Capture the cell that displays the provided text and extract its (x, y) central coordinate. 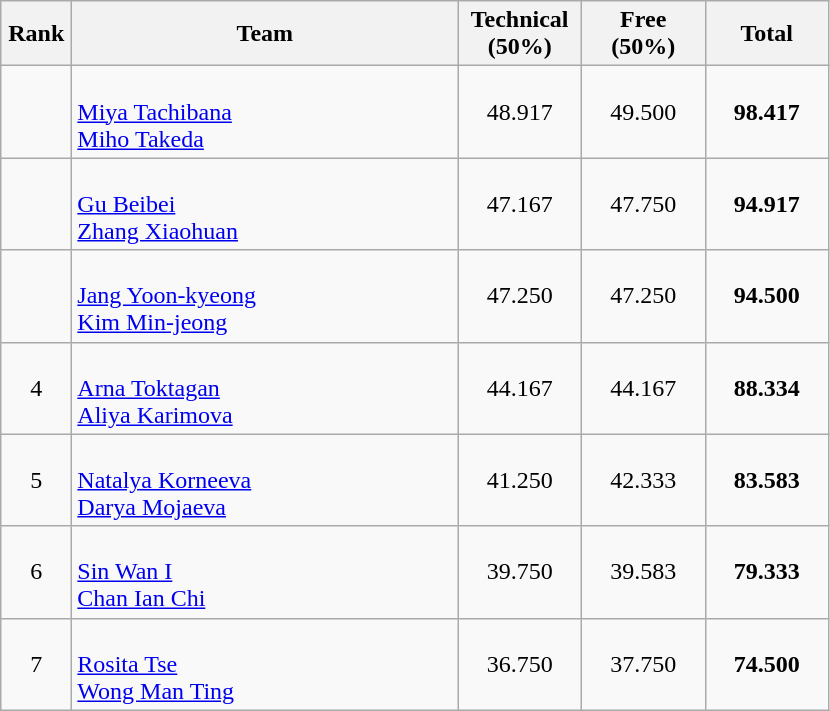
79.333 (767, 572)
36.750 (520, 664)
47.167 (520, 204)
Arna ToktaganAliya Karimova (265, 388)
Rosita TseWong Man Ting (265, 664)
Team (265, 34)
47.750 (643, 204)
39.750 (520, 572)
4 (36, 388)
37.750 (643, 664)
42.333 (643, 480)
94.500 (767, 296)
Sin Wan IChan Ian Chi (265, 572)
Miya TachibanaMiho Takeda (265, 112)
94.917 (767, 204)
Free(50%) (643, 34)
Jang Yoon-kyeongKim Min-jeong (265, 296)
7 (36, 664)
6 (36, 572)
Total (767, 34)
Natalya KorneevaDarya Mojaeva (265, 480)
74.500 (767, 664)
49.500 (643, 112)
Rank (36, 34)
83.583 (767, 480)
41.250 (520, 480)
98.417 (767, 112)
5 (36, 480)
39.583 (643, 572)
88.334 (767, 388)
48.917 (520, 112)
Gu BeibeiZhang Xiaohuan (265, 204)
Technical(50%) (520, 34)
